Provide the (x, y) coordinate of the cell's center where the given text is located.  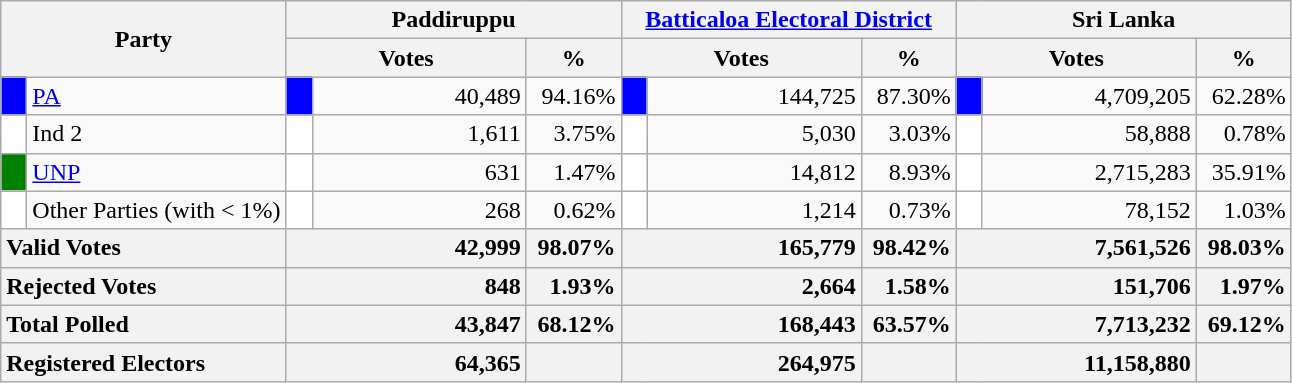
268 (419, 210)
98.42% (908, 248)
1.47% (574, 172)
63.57% (908, 324)
Total Polled (144, 324)
168,443 (741, 324)
58,888 (1089, 134)
94.16% (574, 96)
62.28% (1244, 96)
631 (419, 172)
Valid Votes (144, 248)
1.03% (1244, 210)
35.91% (1244, 172)
Sri Lanka (1124, 20)
165,779 (741, 248)
144,725 (754, 96)
2,715,283 (1089, 172)
7,561,526 (1076, 248)
2,664 (741, 286)
PA (156, 96)
264,975 (741, 362)
Rejected Votes (144, 286)
69.12% (1244, 324)
98.07% (574, 248)
87.30% (908, 96)
11,158,880 (1076, 362)
14,812 (754, 172)
Batticaloa Electoral District (788, 20)
78,152 (1089, 210)
3.75% (574, 134)
Ind 2 (156, 134)
98.03% (1244, 248)
Party (144, 39)
8.93% (908, 172)
151,706 (1076, 286)
64,365 (406, 362)
1,214 (754, 210)
1.58% (908, 286)
5,030 (754, 134)
1.93% (574, 286)
42,999 (406, 248)
1.97% (1244, 286)
43,847 (406, 324)
Paddiruppu (454, 20)
3.03% (908, 134)
848 (406, 286)
Other Parties (with < 1%) (156, 210)
1,611 (419, 134)
40,489 (419, 96)
68.12% (574, 324)
Registered Electors (144, 362)
UNP (156, 172)
0.73% (908, 210)
0.78% (1244, 134)
0.62% (574, 210)
7,713,232 (1076, 324)
4,709,205 (1089, 96)
